Return (x, y) of the center of cell containing provided text 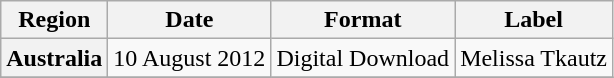
10 August 2012 (190, 58)
Format (363, 20)
Australia (54, 58)
Label (534, 20)
Digital Download (363, 58)
Date (190, 20)
Melissa Tkautz (534, 58)
Region (54, 20)
